Return the [X, Y] coordinate for the center point of the cell that contains the specified text.  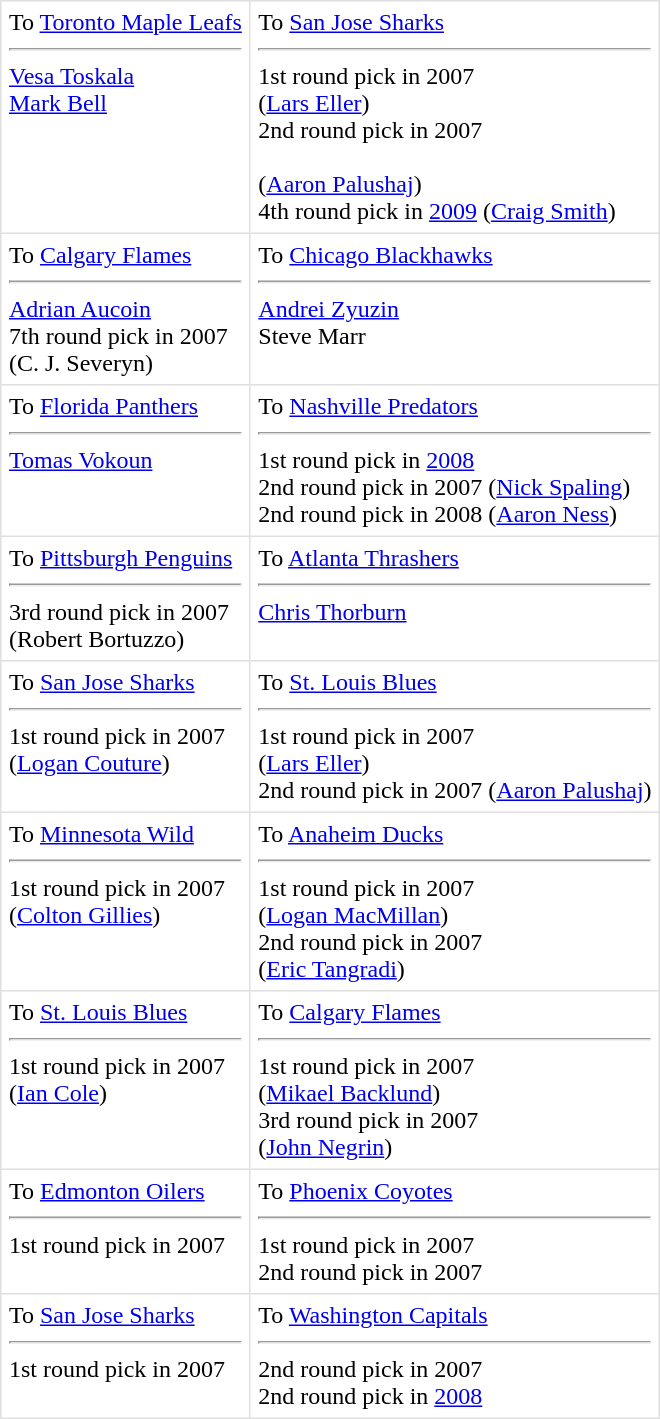
To San Jose Sharks1st round pick in 2007(Lars Eller)2nd round pick in 2007(Aaron Palushaj)4th round pick in 2009 (Craig Smith) [455, 117]
To Calgary Flames Adrian Aucoin 7th round pick in 2007(C. J. Severyn) [126, 309]
To San Jose Sharks 1st round pick in 2007(Logan Couture) [126, 737]
To St. Louis Blues 1st round pick in 2007(Ian Cole) [126, 1080]
To St. Louis Blues 1st round pick in 2007(Lars Eller) 2nd round pick in 2007 (Aaron Palushaj) [455, 737]
To Minnesota Wild 1st round pick in 2007(Colton Gillies) [126, 901]
To Atlanta Thrashers Chris Thorburn [455, 598]
To Washington Capitals 2nd round pick in 2007 2nd round pick in 2008 [455, 1356]
To Nashville Predators 1st round pick in 20082nd round pick in 2007 (Nick Spaling)2nd round pick in 2008 (Aaron Ness) [455, 461]
To Toronto Maple LeafsVesa ToskalaMark Bell [126, 117]
To Phoenix Coyotes 1st round pick in 2007 2nd round pick in 2007 [455, 1231]
To Edmonton Oilers 1st round pick in 2007 [126, 1231]
To Chicago Blackhawks Andrei Zyuzin Steve Marr [455, 309]
To Florida Panthers Tomas Vokoun [126, 461]
To Pittsburgh Penguins 3rd round pick in 2007(Robert Bortuzzo) [126, 598]
To Anaheim Ducks 1st round pick in 2007(Logan MacMillan) 2nd round pick in 2007 (Eric Tangradi) [455, 901]
To San Jose Sharks 1st round pick in 2007 [126, 1356]
To Calgary Flames 1st round pick in 2007(Mikael Backlund) 3rd round pick in 2007 (John Negrin) [455, 1080]
